Find where the given text appears and provide that cell's center as (x, y) coordinate. 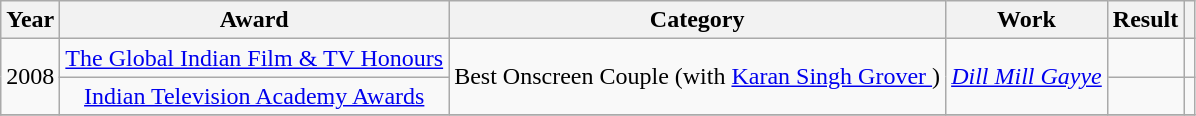
Category (698, 20)
Indian Television Academy Awards (254, 96)
Award (254, 20)
Result (1145, 20)
Work (1027, 20)
Best Onscreen Couple (with Karan Singh Grover ) (698, 77)
Dill Mill Gayye (1027, 77)
The Global Indian Film & TV Honours (254, 58)
Year (30, 20)
2008 (30, 77)
